Search for the cell housing the specified text and yield its [x, y] center coordinate. 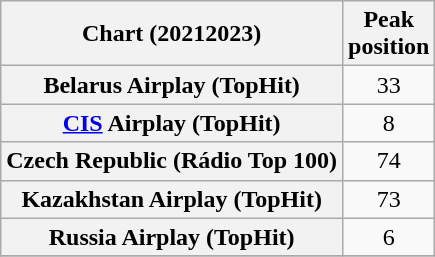
Russia Airplay (TopHit) [172, 237]
CIS Airplay (TopHit) [172, 123]
73 [389, 199]
Chart (20212023) [172, 34]
Kazakhstan Airplay (TopHit) [172, 199]
Peakposition [389, 34]
8 [389, 123]
Belarus Airplay (TopHit) [172, 85]
6 [389, 237]
Czech Republic (Rádio Top 100) [172, 161]
74 [389, 161]
33 [389, 85]
